Scan for the cell matching the given text and deliver its (X, Y) coordinate at center. 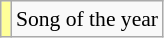
Song of the year (87, 19)
